Extract the [x, y] coordinate from the center of the cell holding the provided text.  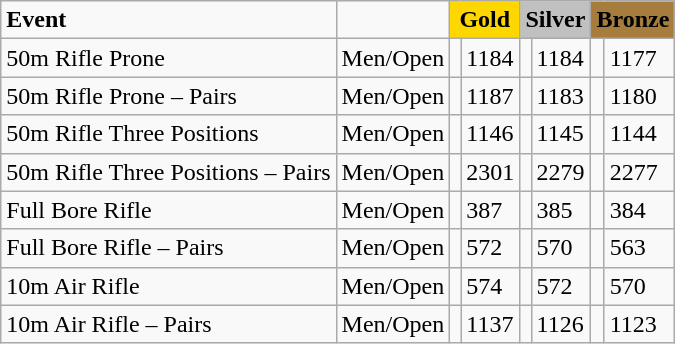
Silver [556, 20]
563 [640, 248]
2279 [561, 172]
2277 [640, 172]
1180 [640, 96]
Full Bore Rifle [168, 210]
10m Air Rifle [168, 286]
387 [490, 210]
50m Rifle Prone – Pairs [168, 96]
50m Rifle Prone [168, 58]
384 [640, 210]
Event [168, 20]
1144 [640, 134]
574 [490, 286]
1123 [640, 324]
Full Bore Rifle – Pairs [168, 248]
10m Air Rifle – Pairs [168, 324]
1183 [561, 96]
Gold [485, 20]
2301 [490, 172]
50m Rifle Three Positions [168, 134]
1145 [561, 134]
1126 [561, 324]
1177 [640, 58]
385 [561, 210]
1137 [490, 324]
50m Rifle Three Positions – Pairs [168, 172]
Bronze [633, 20]
1187 [490, 96]
1146 [490, 134]
